Detect which cell encompasses the target text, then output its [x, y] center coordinate. 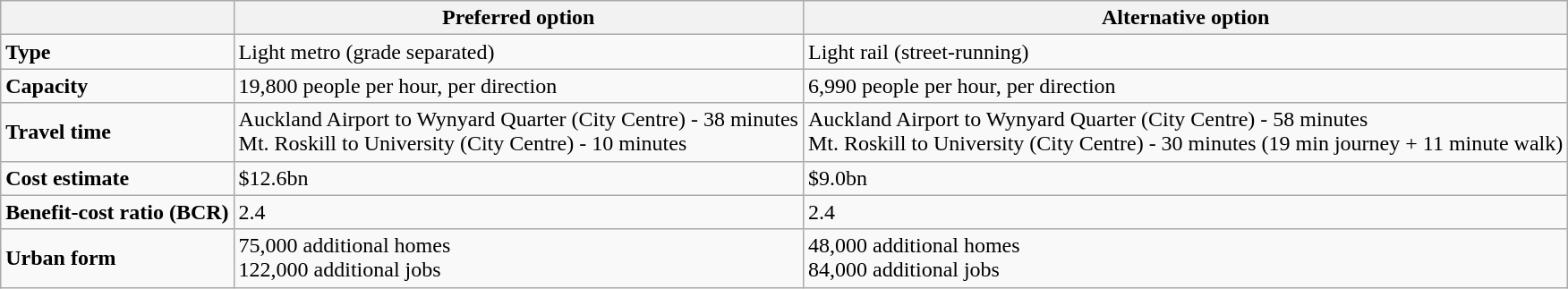
$9.0bn [1185, 178]
Light metro (grade separated) [518, 52]
Auckland Airport to Wynyard Quarter (City Centre) - 58 minutesMt. Roskill to University (City Centre) - 30 minutes (19 min journey + 11 minute walk) [1185, 132]
48,000 additional homes84,000 additional jobs [1185, 258]
Auckland Airport to Wynyard Quarter (City Centre) - 38 minutesMt. Roskill to University (City Centre) - 10 minutes [518, 132]
Type [117, 52]
Alternative option [1185, 18]
Preferred option [518, 18]
Cost estimate [117, 178]
Travel time [117, 132]
$12.6bn [518, 178]
6,990 people per hour, per direction [1185, 86]
75,000 additional homes122,000 additional jobs [518, 258]
19,800 people per hour, per direction [518, 86]
Benefit-cost ratio (BCR) [117, 212]
Urban form [117, 258]
Light rail (street-running) [1185, 52]
Capacity [117, 86]
